Return the (X, Y) coordinate for the center point of the cell that contains the specified text.  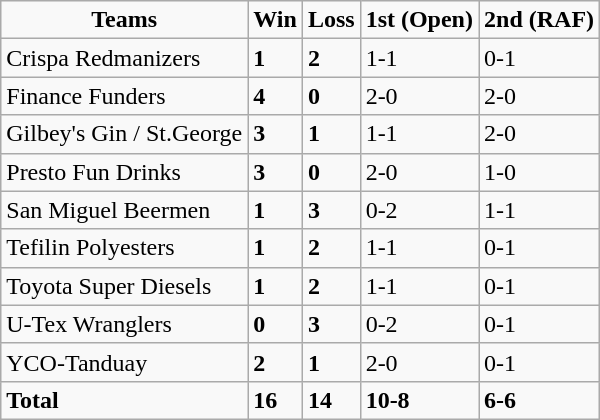
Loss (331, 20)
Presto Fun Drinks (124, 172)
U-Tex Wranglers (124, 324)
1-0 (538, 172)
14 (331, 400)
Win (276, 20)
4 (276, 96)
1st (Open) (419, 20)
6-6 (538, 400)
San Miguel Beermen (124, 210)
16 (276, 400)
10-8 (419, 400)
Gilbey's Gin / St.George (124, 134)
Total (124, 400)
Toyota Super Diesels (124, 286)
2nd (RAF) (538, 20)
YCO-Tanduay (124, 362)
Finance Funders (124, 96)
Crispa Redmanizers (124, 58)
Tefilin Polyesters (124, 248)
Teams (124, 20)
